Provide the (x, y) coordinate of the cell's center where the given text is located.  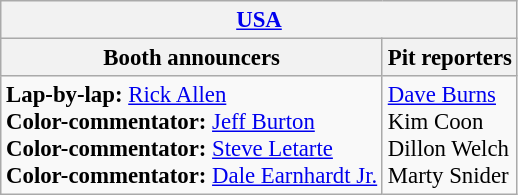
Pit reporters (450, 58)
Lap-by-lap: Rick AllenColor-commentator: Jeff BurtonColor-commentator: Steve LetarteColor-commentator: Dale Earnhardt Jr. (192, 136)
USA (260, 20)
Dave BurnsKim CoonDillon WelchMarty Snider (450, 136)
Booth announcers (192, 58)
